Provide the [x, y] coordinate of the cell's center where the given text is located.  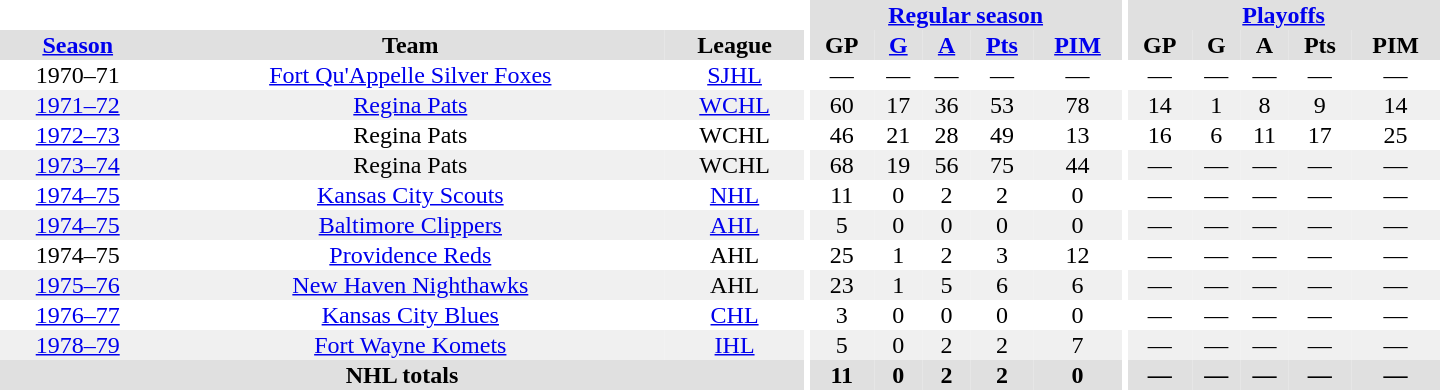
Playoffs [1284, 15]
12 [1078, 255]
Fort Wayne Komets [410, 345]
44 [1078, 165]
75 [1002, 165]
NHL totals [402, 375]
23 [842, 285]
68 [842, 165]
19 [898, 165]
Regular season [966, 15]
Kansas City Scouts [410, 195]
16 [1160, 135]
CHL [734, 315]
1972–73 [78, 135]
League [734, 45]
1975–76 [78, 285]
Kansas City Blues [410, 315]
1970–71 [78, 75]
36 [946, 105]
56 [946, 165]
Season [78, 45]
1976–77 [78, 315]
New Haven Nighthawks [410, 285]
NHL [734, 195]
78 [1078, 105]
21 [898, 135]
9 [1320, 105]
49 [1002, 135]
Baltimore Clippers [410, 225]
7 [1078, 345]
Providence Reds [410, 255]
Fort Qu'Appelle Silver Foxes [410, 75]
46 [842, 135]
SJHL [734, 75]
IHL [734, 345]
28 [946, 135]
13 [1078, 135]
60 [842, 105]
8 [1264, 105]
1973–74 [78, 165]
Team [410, 45]
53 [1002, 105]
1971–72 [78, 105]
1978–79 [78, 345]
